Identify which cell holds the provided text, then report its (X, Y) central coordinate. 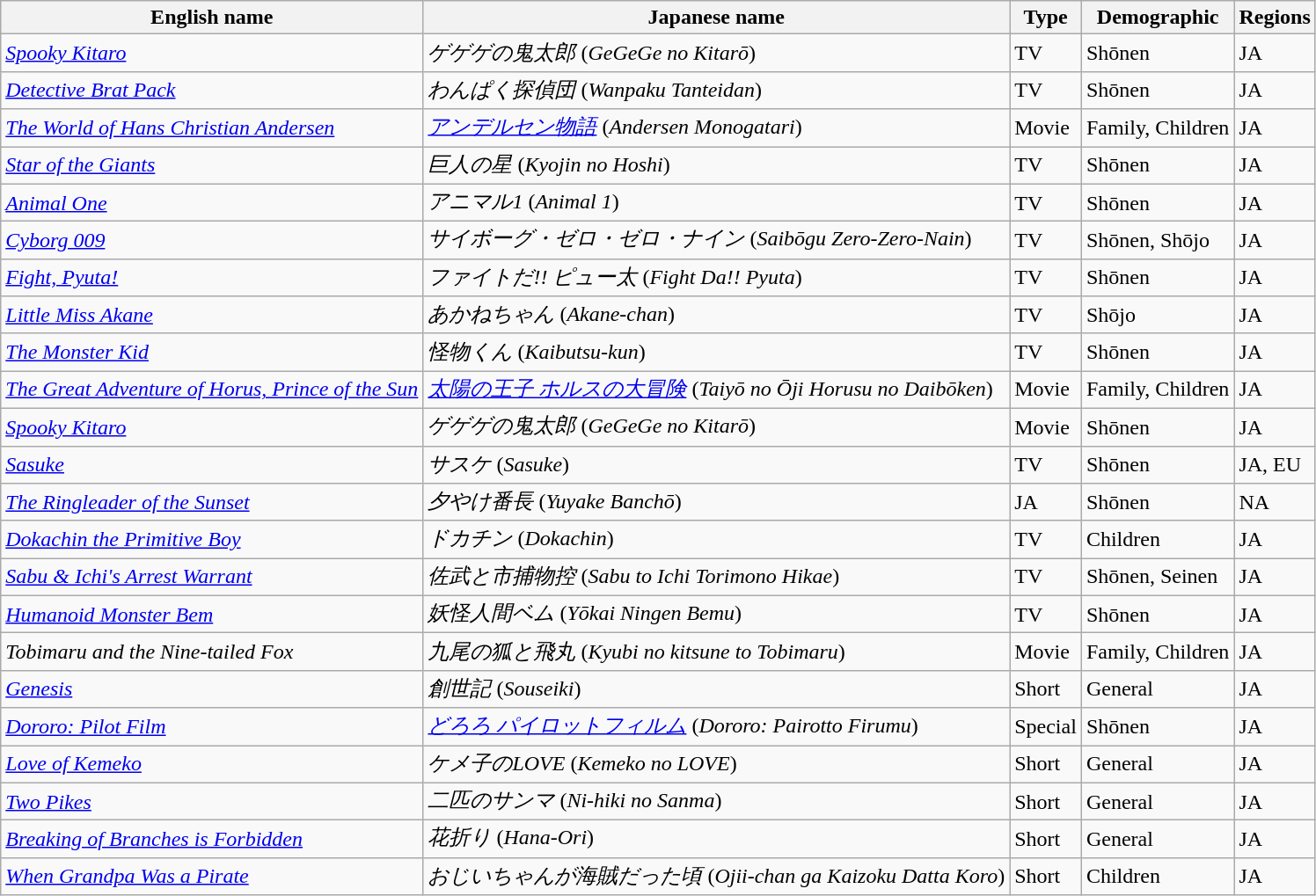
NA (1275, 503)
Shōjo (1158, 315)
アンデルセン物語 (Andersen Monogatari) (716, 128)
Special (1046, 726)
九尾の狐と飛丸 (Kyubi no kitsune to Tobimaru) (716, 652)
サスケ (Sasuke) (716, 464)
The Ringleader of the Sunset (212, 503)
Detective Brat Pack (212, 90)
おじいちゃんが海賊だった頃 (Ojii-chan ga Kaizoku Datta Koro) (716, 876)
The World of Hans Christian Andersen (212, 128)
The Great Adventure of Horus, Prince of the Sun (212, 390)
The Monster Kid (212, 352)
Love of Kemeko (212, 765)
巨人の星 (Kyojin no Hoshi) (716, 165)
Dororo: Pilot Film (212, 726)
Two Pikes (212, 802)
Dokachin the Primitive Boy (212, 540)
怪物くん (Kaibutsu-kun) (716, 352)
Little Miss Akane (212, 315)
わんぱく探偵団 (Wanpaku Tanteidan) (716, 90)
Shōnen, Shōjo (1158, 241)
花折り (Hana-Ori) (716, 839)
JA, EU (1275, 464)
When Grandpa Was a Pirate (212, 876)
Fight, Pyuta! (212, 278)
Sabu & Ichi's Arrest Warrant (212, 577)
妖怪人間ベム (Yōkai Ningen Bemu) (716, 614)
Breaking of Branches is Forbidden (212, 839)
夕やけ番長 (Yuyake Banchō) (716, 503)
Tobimaru and the Nine-tailed Fox (212, 652)
Star of the Giants (212, 165)
どろろ パイロットフィルム (Dororo: Pairotto Firumu) (716, 726)
Shōnen, Seinen (1158, 577)
二匹のサンマ (Ni-hiki no Sanma) (716, 802)
Japanese name (716, 18)
あかねちゃん (Akane-chan) (716, 315)
創世記 (Souseiki) (716, 689)
Genesis (212, 689)
佐武と市捕物控 (Sabu to Ichi Torimono Hikae) (716, 577)
Type (1046, 18)
サイボーグ・ゼロ・ゼロ・ナイン (Saibōgu Zero-Zero-Nain) (716, 241)
Cyborg 009 (212, 241)
English name (212, 18)
ファイトだ!! ピュー太 (Fight Da!! Pyuta) (716, 278)
Animal One (212, 202)
ドカチン (Dokachin) (716, 540)
Sasuke (212, 464)
アニマル1 (Animal 1) (716, 202)
太陽の王子 ホルスの大冒険 (Taiyō no Ōji Horusu no Daibōken) (716, 390)
Humanoid Monster Bem (212, 614)
Demographic (1158, 18)
Regions (1275, 18)
ケメ子のLOVE (Kemeko no LOVE) (716, 765)
